Capture the cell that displays the provided text and extract its [x, y] central coordinate. 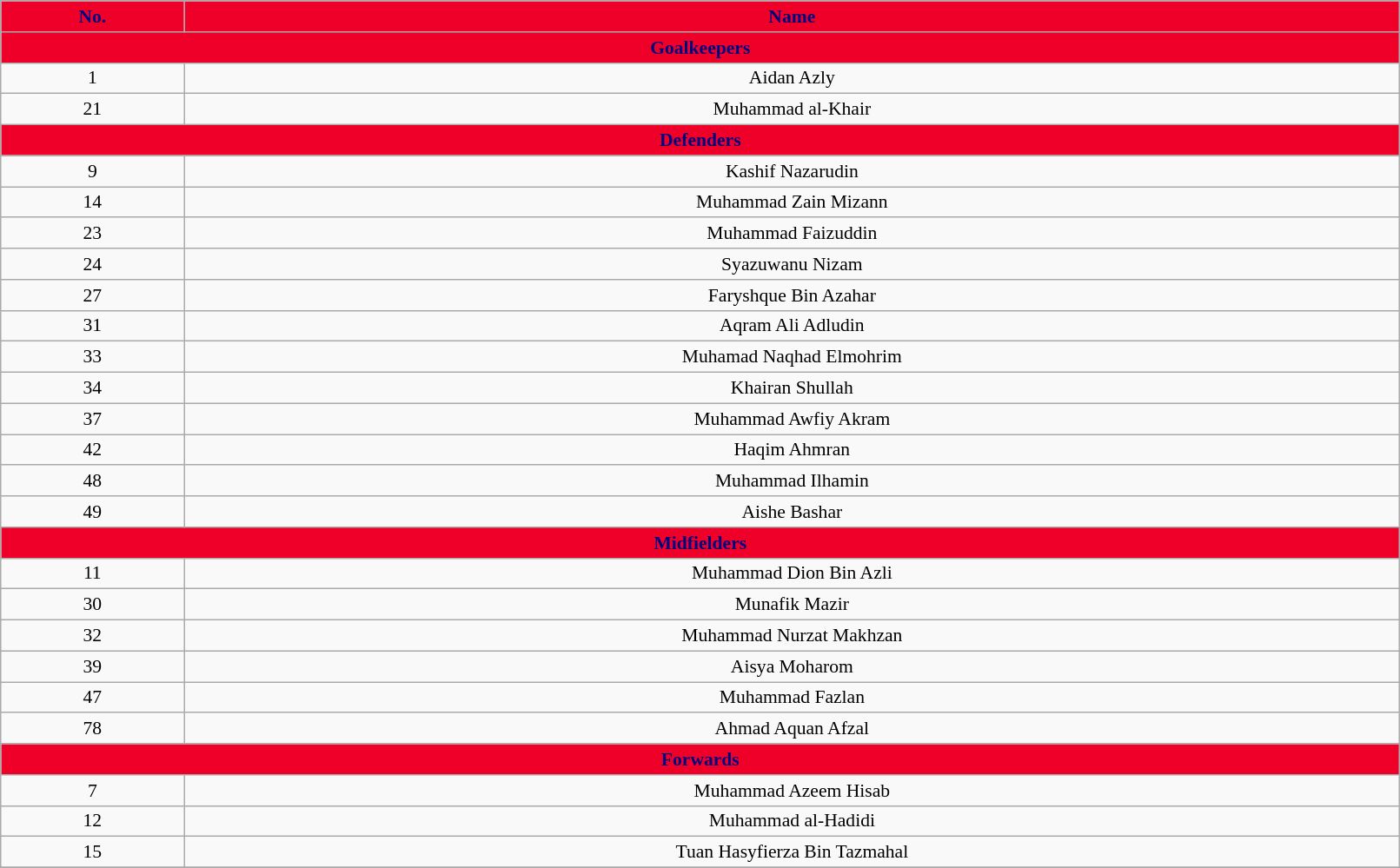
24 [92, 264]
12 [92, 821]
Muhammad Azeem Hisab [793, 791]
Forwards [700, 759]
Kashif Nazarudin [793, 171]
11 [92, 573]
Aishe Bashar [793, 512]
Aidan Azly [793, 78]
Muhammad Dion Bin Azli [793, 573]
Tuan Hasyfierza Bin Tazmahal [793, 852]
Muhammad al-Khair [793, 109]
Muhammad Zain Mizann [793, 202]
31 [92, 326]
34 [92, 388]
7 [92, 791]
Midfielders [700, 543]
32 [92, 636]
1 [92, 78]
47 [92, 698]
Goalkeepers [700, 48]
Defenders [700, 141]
Muhammad Fazlan [793, 698]
Muhamad Naqhad Elmohrim [793, 357]
49 [92, 512]
78 [92, 729]
Muhammad Faizuddin [793, 234]
39 [92, 666]
21 [92, 109]
14 [92, 202]
27 [92, 295]
Faryshque Bin Azahar [793, 295]
48 [92, 481]
Aqram Ali Adludin [793, 326]
30 [92, 605]
Muhammad Nurzat Makhzan [793, 636]
Muhammad al-Hadidi [793, 821]
Haqim Ahmran [793, 450]
Name [793, 17]
Munafik Mazir [793, 605]
Muhammad Ilhamin [793, 481]
33 [92, 357]
Aisya Moharom [793, 666]
9 [92, 171]
37 [92, 419]
15 [92, 852]
Khairan Shullah [793, 388]
Ahmad Aquan Afzal [793, 729]
42 [92, 450]
No. [92, 17]
Syazuwanu Nizam [793, 264]
Muhammad Awfiy Akram [793, 419]
23 [92, 234]
